Return [x, y] of the center of cell containing provided text 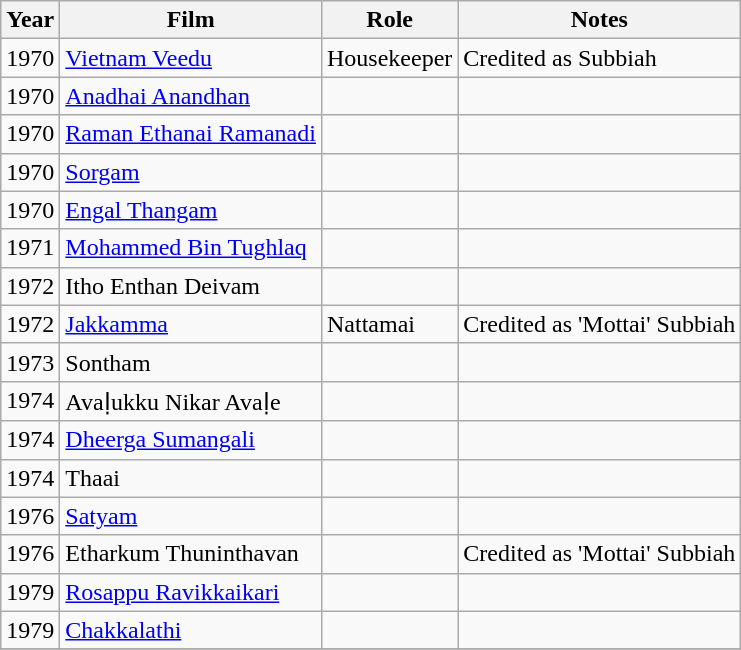
Anadhai Anandhan [191, 96]
Film [191, 20]
Jakkamma [191, 324]
Engal Thangam [191, 210]
Notes [600, 20]
Sorgam [191, 172]
Year [30, 20]
Mohammed Bin Tughlaq [191, 248]
1973 [30, 362]
Role [389, 20]
Sontham [191, 362]
Avaḷukku Nikar Avaḷe [191, 401]
Itho Enthan Deivam [191, 286]
Rosappu Ravikkaikari [191, 592]
Vietnam Veedu [191, 58]
Thaai [191, 478]
Dheerga Sumangali [191, 440]
Raman Ethanai Ramanadi [191, 134]
Housekeeper [389, 58]
Nattamai [389, 324]
Chakkalathi [191, 630]
1971 [30, 248]
Credited as Subbiah [600, 58]
Etharkum Thuninthavan [191, 554]
Satyam [191, 516]
